Return (X, Y) of the center of cell containing provided text 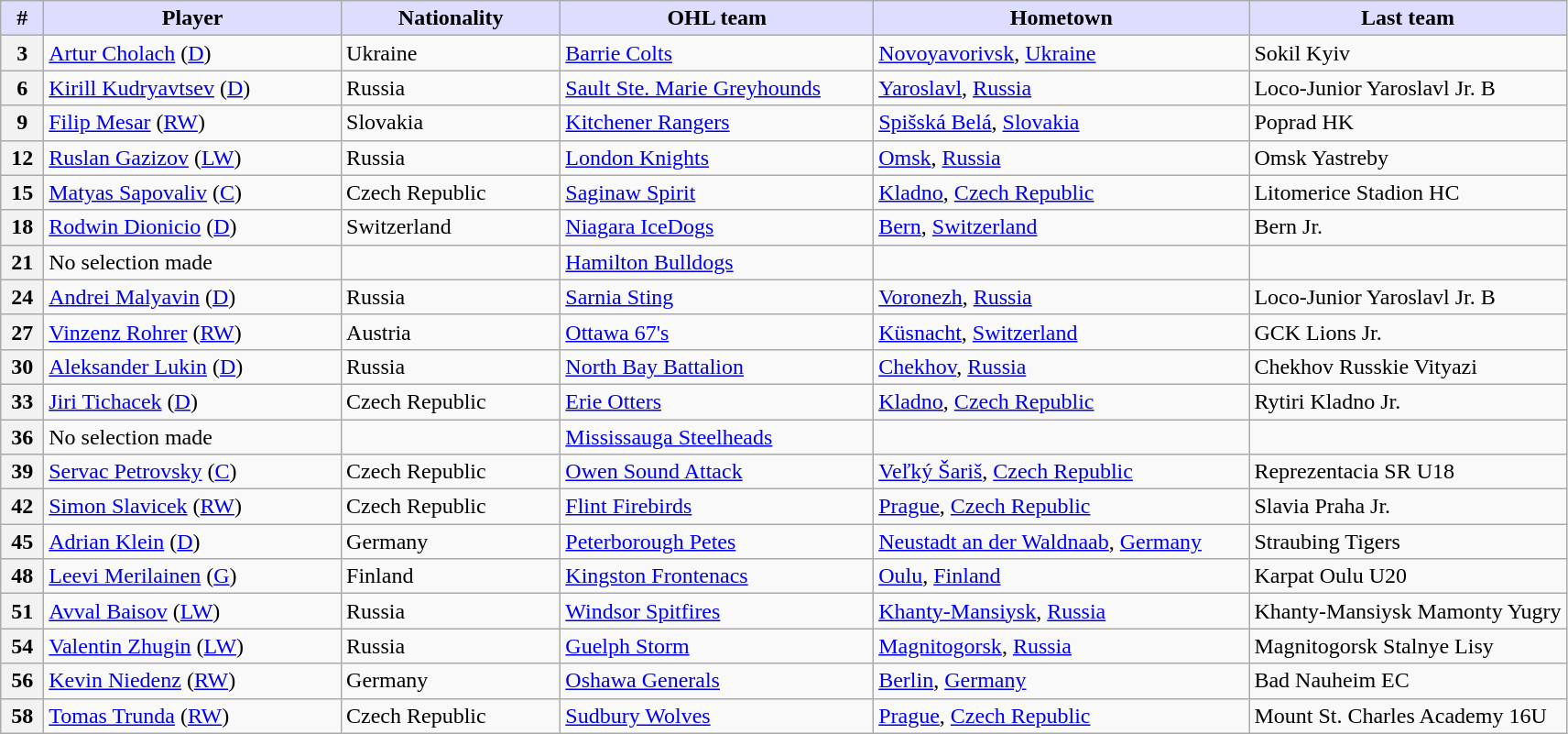
Finland (451, 576)
Mount St. Charles Academy 16U (1408, 716)
Matyas Sapovaliv (C) (192, 192)
Voronezh, Russia (1062, 297)
Omsk, Russia (1062, 158)
Ruslan Gazizov (LW) (192, 158)
9 (22, 123)
Player (192, 18)
Chekhov, Russia (1062, 367)
Tomas Trunda (RW) (192, 716)
Magnitogorsk Stalnye Lisy (1408, 646)
Litomerice Stadion HC (1408, 192)
Valentin Zhugin (LW) (192, 646)
Bern Jr. (1408, 227)
21 (22, 262)
Khanty-Mansiysk Mamonty Yugry (1408, 611)
Adrian Klein (D) (192, 542)
Veľký Šariš, Czech Republic (1062, 472)
58 (22, 716)
Ottawa 67's (717, 332)
12 (22, 158)
Novoyavorivsk, Ukraine (1062, 53)
Hometown (1062, 18)
Erie Otters (717, 401)
Küsnacht, Switzerland (1062, 332)
15 (22, 192)
Slovakia (451, 123)
Saginaw Spirit (717, 192)
Chekhov Russkie Vityazi (1408, 367)
Omsk Yastreby (1408, 158)
Jiri Tichacek (D) (192, 401)
Neustadt an der Waldnaab, Germany (1062, 542)
30 (22, 367)
45 (22, 542)
Rytiri Kladno Jr. (1408, 401)
Flint Firebirds (717, 507)
48 (22, 576)
54 (22, 646)
27 (22, 332)
Leevi Merilainen (G) (192, 576)
Artur Cholach (D) (192, 53)
Last team (1408, 18)
London Knights (717, 158)
Nationality (451, 18)
Bad Nauheim EC (1408, 681)
Straubing Tigers (1408, 542)
Avval Baisov (LW) (192, 611)
24 (22, 297)
39 (22, 472)
Guelph Storm (717, 646)
Hamilton Bulldogs (717, 262)
3 (22, 53)
Sudbury Wolves (717, 716)
Sokil Kyiv (1408, 53)
Slavia Praha Jr. (1408, 507)
18 (22, 227)
51 (22, 611)
Servac Petrovsky (C) (192, 472)
Berlin, Germany (1062, 681)
Bern, Switzerland (1062, 227)
36 (22, 437)
Windsor Spitfires (717, 611)
Niagara IceDogs (717, 227)
Kitchener Rangers (717, 123)
Oulu, Finland (1062, 576)
OHL team (717, 18)
Oshawa Generals (717, 681)
Ukraine (451, 53)
Peterborough Petes (717, 542)
Filip Mesar (RW) (192, 123)
Sarnia Sting (717, 297)
Andrei Malyavin (D) (192, 297)
North Bay Battalion (717, 367)
Yaroslavl, Russia (1062, 88)
Magnitogorsk, Russia (1062, 646)
33 (22, 401)
Aleksander Lukin (D) (192, 367)
Karpat Oulu U20 (1408, 576)
Reprezentacia SR U18 (1408, 472)
Austria (451, 332)
Kirill Kudryavtsev (D) (192, 88)
Spišská Belá, Slovakia (1062, 123)
GCK Lions Jr. (1408, 332)
42 (22, 507)
Simon Slavicek (RW) (192, 507)
Switzerland (451, 227)
Sault Ste. Marie Greyhounds (717, 88)
Kevin Niedenz (RW) (192, 681)
# (22, 18)
6 (22, 88)
Rodwin Dionicio (D) (192, 227)
Poprad HK (1408, 123)
Vinzenz Rohrer (RW) (192, 332)
Kingston Frontenacs (717, 576)
Owen Sound Attack (717, 472)
Barrie Colts (717, 53)
Khanty-Mansiysk, Russia (1062, 611)
Mississauga Steelheads (717, 437)
56 (22, 681)
